Locate the cell with the specified text and output its (x, y) center coordinate. 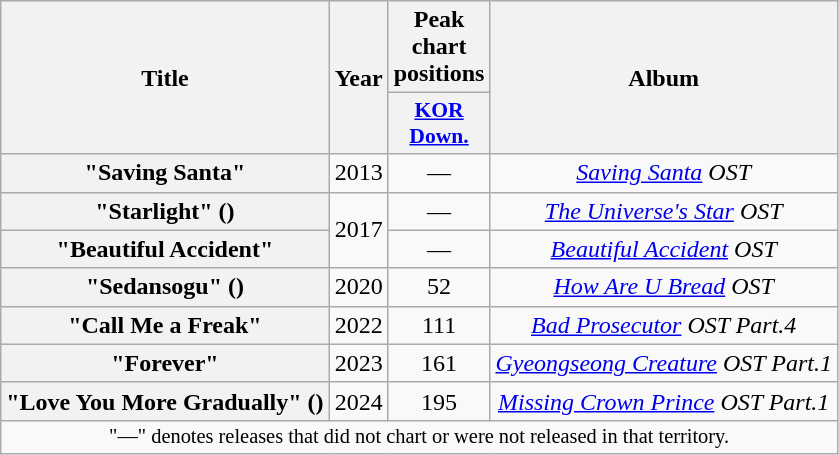
2023 (358, 363)
"Beautiful Accident" (165, 249)
111 (439, 325)
How Are U Bread OST (664, 287)
Title (165, 78)
"Love You More Gradually" () (165, 401)
Gyeongseong Creature OST Part.1 (664, 363)
161 (439, 363)
Saving Santa OST (664, 173)
Year (358, 78)
"Saving Santa" (165, 173)
"Call Me a Freak" (165, 325)
2020 (358, 287)
Bad Prosecutor OST Part.4 (664, 325)
2017 (358, 230)
Missing Crown Prince OST Part.1 (664, 401)
Album (664, 78)
"—" denotes releases that did not chart or were not released in that territory. (420, 437)
52 (439, 287)
195 (439, 401)
The Universe's Star OST (664, 211)
KORDown. (439, 124)
2013 (358, 173)
"Sedansogu" () (165, 287)
Peak chart positions (439, 47)
2024 (358, 401)
2022 (358, 325)
"Forever" (165, 363)
"Starlight" () (165, 211)
Beautiful Accident OST (664, 249)
